Search for the cell housing the specified text and yield its (X, Y) center coordinate. 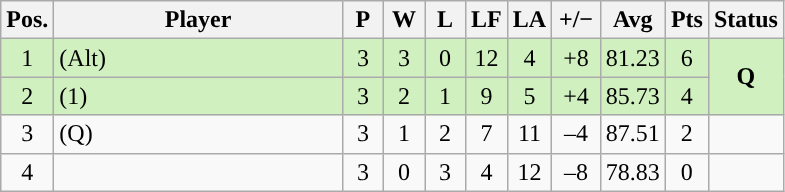
Pts (686, 20)
(1) (198, 96)
81.23 (632, 58)
W (404, 20)
Q (746, 77)
P (362, 20)
–8 (576, 172)
LA (529, 20)
6 (686, 58)
+/− (576, 20)
85.73 (632, 96)
+4 (576, 96)
Avg (632, 20)
LF (487, 20)
+8 (576, 58)
78.83 (632, 172)
Player (198, 20)
L (444, 20)
9 (487, 96)
7 (487, 134)
Status (746, 20)
Pos. (28, 20)
(Q) (198, 134)
11 (529, 134)
–4 (576, 134)
87.51 (632, 134)
(Alt) (198, 58)
5 (529, 96)
